Provide the (x, y) coordinate of the cell's center where the given text is located.  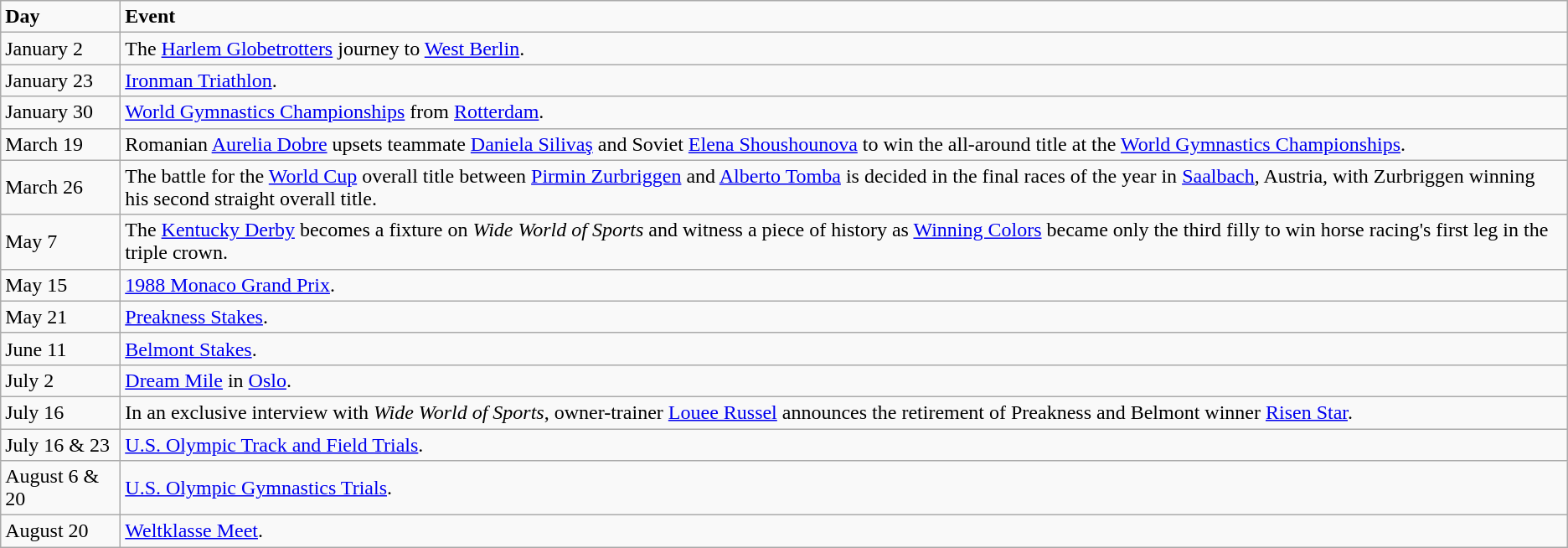
Weltklasse Meet. (844, 531)
The Harlem Globetrotters journey to West Berlin. (844, 49)
World Gymnastics Championships from Rotterdam. (844, 112)
U.S. Olympic Track and Field Trials. (844, 445)
August 6 & 20 (60, 488)
Day (60, 17)
June 11 (60, 349)
July 16 (60, 412)
July 2 (60, 380)
May 7 (60, 241)
Event (844, 17)
January 23 (60, 80)
Dream Mile in Oslo. (844, 380)
Preakness Stakes. (844, 317)
May 15 (60, 285)
In an exclusive interview with Wide World of Sports, owner-trainer Louee Russel announces the retirement of Preakness and Belmont winner Risen Star. (844, 412)
1988 Monaco Grand Prix. (844, 285)
January 30 (60, 112)
January 2 (60, 49)
March 19 (60, 144)
Belmont Stakes. (844, 349)
U.S. Olympic Gymnastics Trials. (844, 488)
Ironman Triathlon. (844, 80)
July 16 & 23 (60, 445)
August 20 (60, 531)
March 26 (60, 188)
May 21 (60, 317)
